Extract the [x, y] coordinate from the center of the cell holding the provided text.  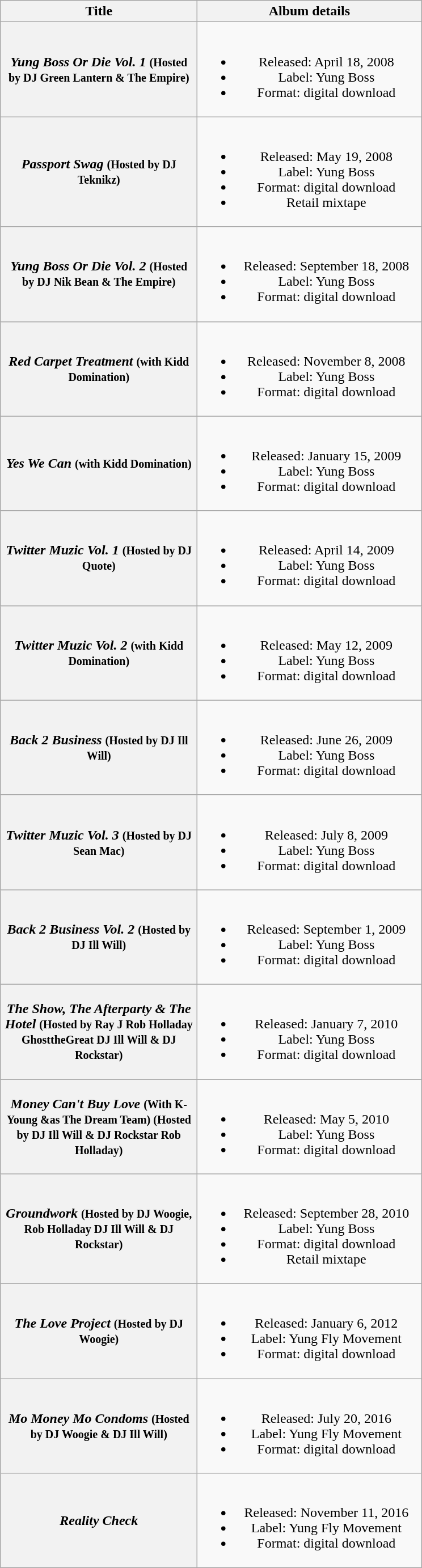
Released: May 5, 2010Label: Yung BossFormat: digital download [310, 1127]
Released: July 8, 2009Label: Yung BossFormat: digital download [310, 842]
Money Can't Buy Love (With K-Young &as The Dream Team) (Hosted by DJ Ill Will & DJ Rockstar Rob Holladay) [99, 1127]
Released: September 1, 2009Label: Yung BossFormat: digital download [310, 936]
Released: September 18, 2008Label: Yung BossFormat: digital download [310, 274]
Twitter Muzic Vol. 1 (Hosted by DJ Quote) [99, 558]
The Love Project (Hosted by DJ Woogie) [99, 1331]
Released: June 26, 2009Label: Yung BossFormat: digital download [310, 747]
Released: November 8, 2008Label: Yung BossFormat: digital download [310, 368]
Released: May 19, 2008Label: Yung BossFormat: digital downloadRetail mixtape [310, 172]
Twitter Muzic Vol. 2 (with Kidd Domination) [99, 653]
Yung Boss Or Die Vol. 2 (Hosted by DJ Nik Bean & The Empire) [99, 274]
Album details [310, 11]
Released: January 15, 2009Label: Yung BossFormat: digital download [310, 464]
Released: May 12, 2009Label: Yung BossFormat: digital download [310, 653]
Released: September 28, 2010Label: Yung BossFormat: digital downloadRetail mixtape [310, 1229]
Groundwork (Hosted by DJ Woogie, Rob Holladay DJ Ill Will & DJ Rockstar) [99, 1229]
Twitter Muzic Vol. 3 (Hosted by DJ Sean Mac) [99, 842]
Title [99, 11]
Passport Swag (Hosted by DJ Teknikz) [99, 172]
Reality Check [99, 1520]
Red Carpet Treatment (with Kidd Domination) [99, 368]
Released: July 20, 2016Label: Yung Fly MovementFormat: digital download [310, 1426]
Back 2 Business (Hosted by DJ Ill Will) [99, 747]
Released: January 6, 2012Label: Yung Fly MovementFormat: digital download [310, 1331]
Released: April 14, 2009Label: Yung BossFormat: digital download [310, 558]
Yes We Can (with Kidd Domination) [99, 464]
Released: November 11, 2016Label: Yung Fly MovementFormat: digital download [310, 1520]
The Show, The Afterparty & The Hotel (Hosted by Ray J Rob Holladay GhosttheGreat DJ Ill Will & DJ Rockstar) [99, 1032]
Released: April 18, 2008Label: Yung BossFormat: digital download [310, 69]
Released: January 7, 2010Label: Yung BossFormat: digital download [310, 1032]
Back 2 Business Vol. 2 (Hosted by DJ Ill Will) [99, 936]
Yung Boss Or Die Vol. 1 (Hosted by DJ Green Lantern & The Empire) [99, 69]
Mo Money Mo Condoms (Hosted by DJ Woogie & DJ Ill Will) [99, 1426]
